Return the (x, y) coordinate for the center point of the cell that contains the specified text.  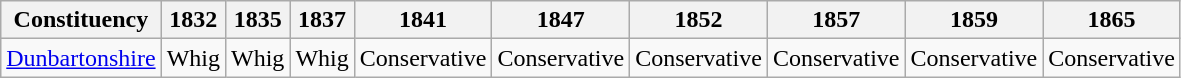
Constituency (81, 20)
1832 (193, 20)
1841 (423, 20)
1847 (561, 20)
1857 (836, 20)
1835 (257, 20)
1859 (974, 20)
1837 (322, 20)
1852 (699, 20)
Dunbartonshire (81, 58)
1865 (1112, 20)
